Extract the (x, y) coordinate from the center of the cell holding the provided text.  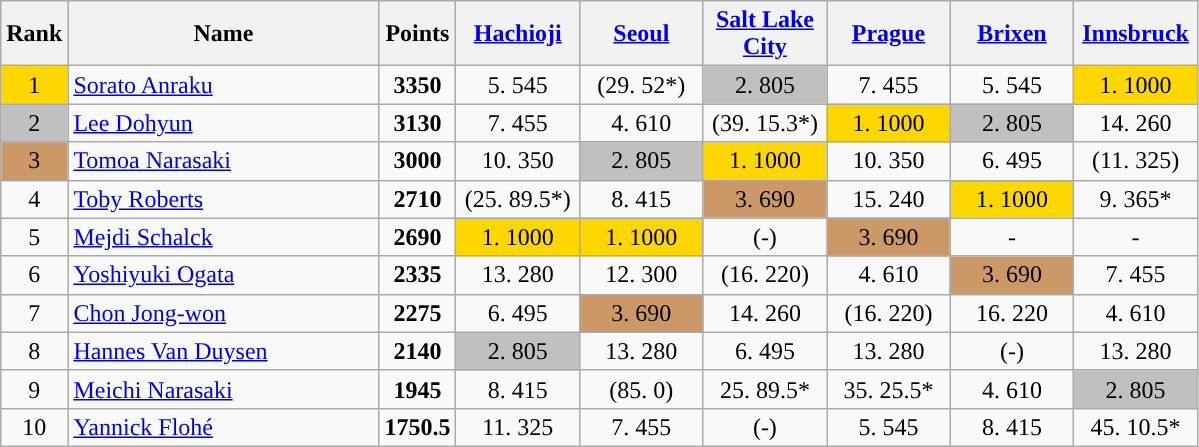
Salt Lake City (765, 34)
1 (34, 85)
Seoul (642, 34)
Yannick Flohé (224, 427)
Hachioji (518, 34)
8 (34, 351)
Innsbruck (1136, 34)
5 (34, 237)
Brixen (1012, 34)
1945 (418, 389)
Hannes Van Duysen (224, 351)
9 (34, 389)
(29. 52*) (642, 85)
7 (34, 313)
(11. 325) (1136, 161)
Toby Roberts (224, 199)
Rank (34, 34)
1750.5 (418, 427)
Prague (889, 34)
2 (34, 123)
12. 300 (642, 275)
Chon Jong-won (224, 313)
6 (34, 275)
25. 89.5* (765, 389)
(85. 0) (642, 389)
Meichi Narasaki (224, 389)
35. 25.5* (889, 389)
2710 (418, 199)
2140 (418, 351)
Points (418, 34)
Yoshiyuki Ogata (224, 275)
15. 240 (889, 199)
Mejdi Schalck (224, 237)
4 (34, 199)
(39. 15.3*) (765, 123)
45. 10.5* (1136, 427)
2335 (418, 275)
11. 325 (518, 427)
3000 (418, 161)
2690 (418, 237)
16. 220 (1012, 313)
Name (224, 34)
(25. 89.5*) (518, 199)
3 (34, 161)
Lee Dohyun (224, 123)
10 (34, 427)
2275 (418, 313)
Tomoa Narasaki (224, 161)
3350 (418, 85)
9. 365* (1136, 199)
Sorato Anraku (224, 85)
3130 (418, 123)
